Output the [x, y] coordinate of the center of the cell containing the given text.  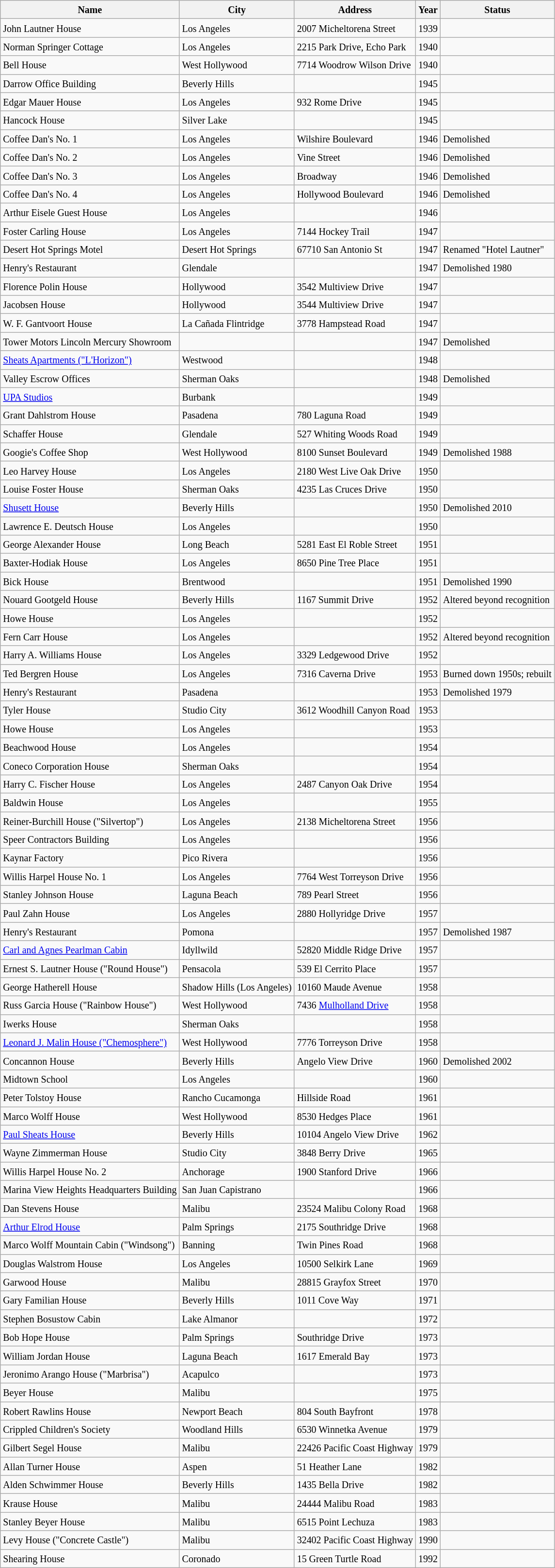
Demolished 2002 [497, 1060]
Fern Carr House [90, 637]
Hancock House [90, 120]
Willis Harpel House No. 2 [90, 1171]
Leonard J. Malin House ("Chemosphere") [90, 1042]
Darrow Office Building [90, 83]
2138 Micheltorena Street [355, 821]
Demolished 1990 [497, 581]
Tower Motors Lincoln Mercury Showroom [90, 342]
Arthur Eisele Guest House [90, 212]
Norman Springer Cottage [90, 47]
Renamed "Hotel Lautner" [497, 249]
Iwerks House [90, 1024]
10500 Selkirk Lane [355, 1263]
5281 East El Roble Street [355, 544]
Pomona [237, 931]
22426 Pacific Coast Highway [355, 1448]
Marco Wolff Mountain Cabin ("Windsong") [90, 1245]
Stephen Bosustow Cabin [90, 1319]
32402 Pacific Coast Highway [355, 1540]
Westwood [237, 360]
Bick House [90, 581]
Status [497, 10]
6530 Winnetka Avenue [355, 1429]
10160 Maude Avenue [355, 987]
4235 Las Cruces Drive [355, 489]
1970 [428, 1282]
Brentwood [237, 581]
Vine Street [355, 157]
Wayne Zimmerman House [90, 1153]
San Juan Capistrano [237, 1190]
Coffee Dan's No. 4 [90, 194]
Coffee Dan's No. 1 [90, 139]
Demolished 1980 [497, 268]
Googie's Coffee Shop [90, 452]
Anchorage [237, 1171]
George Alexander House [90, 544]
Paul Sheats House [90, 1134]
Arthur Elrod House [90, 1226]
Edgar Mauer House [90, 102]
Address [355, 10]
Name [90, 10]
1900 Stanford Drive [355, 1171]
Beyer House [90, 1392]
3778 Hampstead Road [355, 323]
Broadway [355, 175]
Speer Contractors Building [90, 839]
Kaynar Factory [90, 858]
UPA Studios [90, 397]
Desert Hot Springs Motel [90, 249]
Levy House ("Concrete Castle") [90, 1540]
Marina View Heights Headquarters Building [90, 1190]
52820 Middle Ridge Drive [355, 950]
Ernest S. Lautner House ("Round House") [90, 968]
Demolished 1979 [497, 692]
3612 Woodhill Canyon Road [355, 710]
2880 Hollyridge Drive [355, 913]
1962 [428, 1134]
Bell House [90, 65]
Paul Zahn House [90, 913]
Ted Bergren House [90, 673]
2007 Micheltorena Street [355, 28]
Douglas Walstrom House [90, 1263]
Leo Harvey House [90, 470]
8650 Pine Tree Place [355, 563]
Desert Hot Springs [237, 249]
George Hatherell House [90, 987]
City [237, 10]
3542 Multiview Drive [355, 286]
3848 Berry Drive [355, 1153]
Demolished 1988 [497, 452]
1617 Emerald Bay [355, 1355]
539 El Cerrito Place [355, 968]
Pensacola [237, 968]
7316 Caverna Drive [355, 673]
1971 [428, 1300]
7764 West Torreyson Drive [355, 876]
1955 [428, 802]
7144 Hockey Trail [355, 231]
Bob Hope House [90, 1337]
67710 San Antonio St [355, 249]
Gilbert Segel House [90, 1448]
Allan Turner House [90, 1466]
8100 Sunset Boulevard [355, 452]
Carl and Agnes Pearlman Cabin [90, 950]
W. F. Gantvoort House [90, 323]
23524 Malibu Colony Road [355, 1208]
Jeronimo Arango House ("Marbrisa") [90, 1374]
Willis Harpel House No. 1 [90, 876]
Pico Rivera [237, 858]
Aspen [237, 1466]
Lawrence E. Deutsch House [90, 526]
Southridge Drive [355, 1337]
Banning [237, 1245]
Hillside Road [355, 1097]
Krause House [90, 1503]
John Lautner House [90, 28]
Midtown School [90, 1079]
7436 Mulholland Drive [355, 1005]
7714 Woodrow Wilson Drive [355, 65]
Year [428, 10]
932 Rome Drive [355, 102]
Twin Pines Road [355, 1245]
Russ Garcia House ("Rainbow House") [90, 1005]
Marco Wolff House [90, 1116]
La Cañada Flintridge [237, 323]
8530 Hedges Place [355, 1116]
804 South Bayfront [355, 1411]
Coronado [237, 1558]
780 Laguna Road [355, 415]
Shearing House [90, 1558]
Alden Schwimmer House [90, 1485]
Idyllwild [237, 950]
Shusett House [90, 507]
Robert Rawlins House [90, 1411]
1965 [428, 1153]
1978 [428, 1411]
Angelo View Drive [355, 1060]
1011 Cove Way [355, 1300]
Sheats Apartments ("L'Horizon") [90, 360]
2175 Southridge Drive [355, 1226]
Hollywood Boulevard [355, 194]
Reiner-Burchill House ("Silvertop") [90, 821]
6515 Point Lechuza [355, 1521]
Peter Tolstoy House [90, 1097]
Woodland Hills [237, 1429]
Concannon House [90, 1060]
Crippled Children's Society [90, 1429]
Baldwin House [90, 802]
Stanley Johnson House [90, 895]
527 Whiting Woods Road [355, 434]
15 Green Turtle Road [355, 1558]
1939 [428, 28]
Demolished 1987 [497, 931]
Coffee Dan's No. 2 [90, 157]
2215 Park Drive, Echo Park [355, 47]
1990 [428, 1540]
1969 [428, 1263]
Baxter-Hodiak House [90, 563]
Harry A. Williams House [90, 655]
Dan Stevens House [90, 1208]
1435 Bella Drive [355, 1485]
Newport Beach [237, 1411]
789 Pearl Street [355, 895]
Tyler House [90, 710]
Jacobsen House [90, 305]
Rancho Cucamonga [237, 1097]
1992 [428, 1558]
7776 Torreyson Drive [355, 1042]
Burned down 1950s; rebuilt [497, 673]
Coneco Corporation House [90, 765]
2487 Canyon Oak Drive [355, 784]
2180 West Live Oak Drive [355, 470]
Harry C. Fischer House [90, 784]
1167 Summit Drive [355, 600]
3544 Multiview Drive [355, 305]
Acapulco [237, 1374]
Grant Dahlstrom House [90, 415]
William Jordan House [90, 1355]
Schaffer House [90, 434]
Foster Carling House [90, 231]
24444 Malibu Road [355, 1503]
Garwood House [90, 1282]
28815 Grayfox Street [355, 1282]
51 Heather Lane [355, 1466]
Gary Familian House [90, 1300]
Nouard Gootgeld House [90, 600]
Demolished 2010 [497, 507]
10104 Angelo View Drive [355, 1134]
1975 [428, 1392]
Shadow Hills (Los Angeles) [237, 987]
Lake Almanor [237, 1319]
Coffee Dan's No. 3 [90, 175]
Long Beach [237, 544]
Stanley Beyer House [90, 1521]
Burbank [237, 397]
3329 Ledgewood Drive [355, 655]
1972 [428, 1319]
Beachwood House [90, 747]
Florence Polin House [90, 286]
Louise Foster House [90, 489]
Wilshire Boulevard [355, 139]
Silver Lake [237, 120]
Valley Escrow Offices [90, 378]
